Determine the (X, Y) coordinate at the center of the cell enclosing the given text.  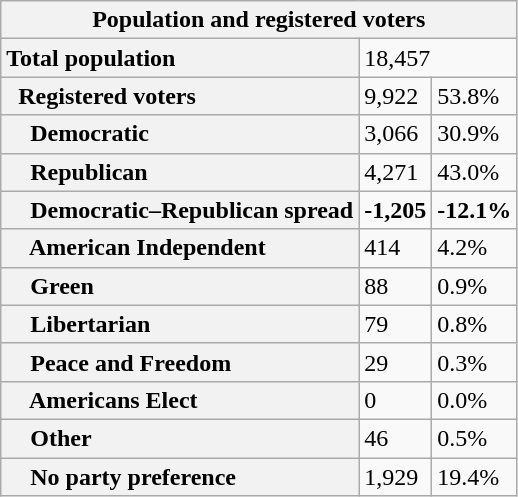
Republican (180, 172)
414 (396, 248)
0.8% (474, 324)
0.5% (474, 438)
46 (396, 438)
Other (180, 438)
Americans Elect (180, 400)
4,271 (396, 172)
88 (396, 286)
Libertarian (180, 324)
-1,205 (396, 210)
43.0% (474, 172)
Democratic (180, 134)
No party preference (180, 477)
30.9% (474, 134)
Population and registered voters (259, 20)
79 (396, 324)
Peace and Freedom (180, 362)
1,929 (396, 477)
18,457 (438, 58)
-12.1% (474, 210)
American Independent (180, 248)
29 (396, 362)
19.4% (474, 477)
0 (396, 400)
4.2% (474, 248)
9,922 (396, 96)
Green (180, 286)
Total population (180, 58)
0.0% (474, 400)
0.9% (474, 286)
0.3% (474, 362)
Registered voters (180, 96)
Democratic–Republican spread (180, 210)
53.8% (474, 96)
3,066 (396, 134)
